Capture the cell that displays the provided text and extract its [X, Y] central coordinate. 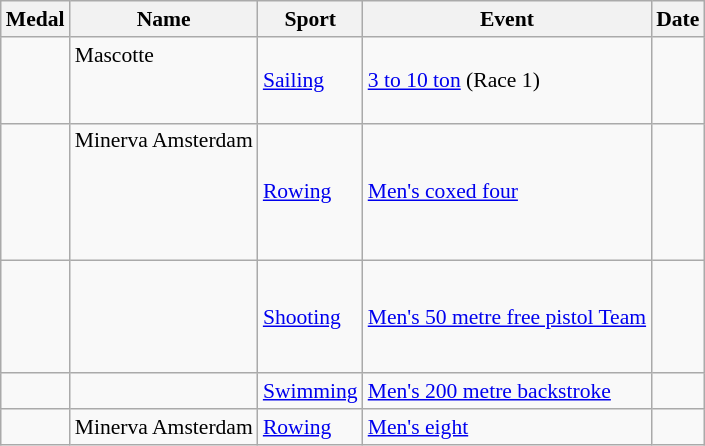
3 to 10 ton (Race 1) [507, 80]
Men's eight [507, 427]
Sport [310, 19]
Date [678, 19]
Mascotte [164, 80]
Men's 50 metre free pistol Team [507, 317]
Medal [36, 19]
Sailing [310, 80]
Men's coxed four [507, 192]
Event [507, 19]
Name [164, 19]
Men's 200 metre backstroke [507, 391]
Shooting [310, 317]
Swimming [310, 391]
